Detect which cell encompasses the target text, then output its (X, Y) center coordinate. 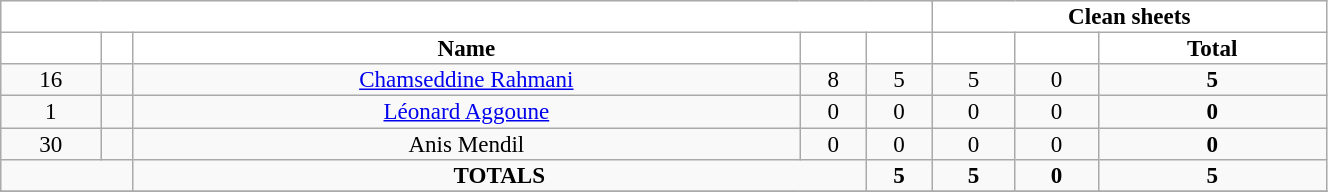
Léonard Aggoune (466, 112)
TOTALS (499, 176)
30 (51, 144)
Name (466, 49)
Chamseddine Rahmani (466, 80)
Anis Mendil (466, 144)
16 (51, 80)
Clean sheets (1129, 17)
1 (51, 112)
Total (1212, 49)
8 (833, 80)
